Extract the (X, Y) coordinate from the center of the cell holding the provided text.  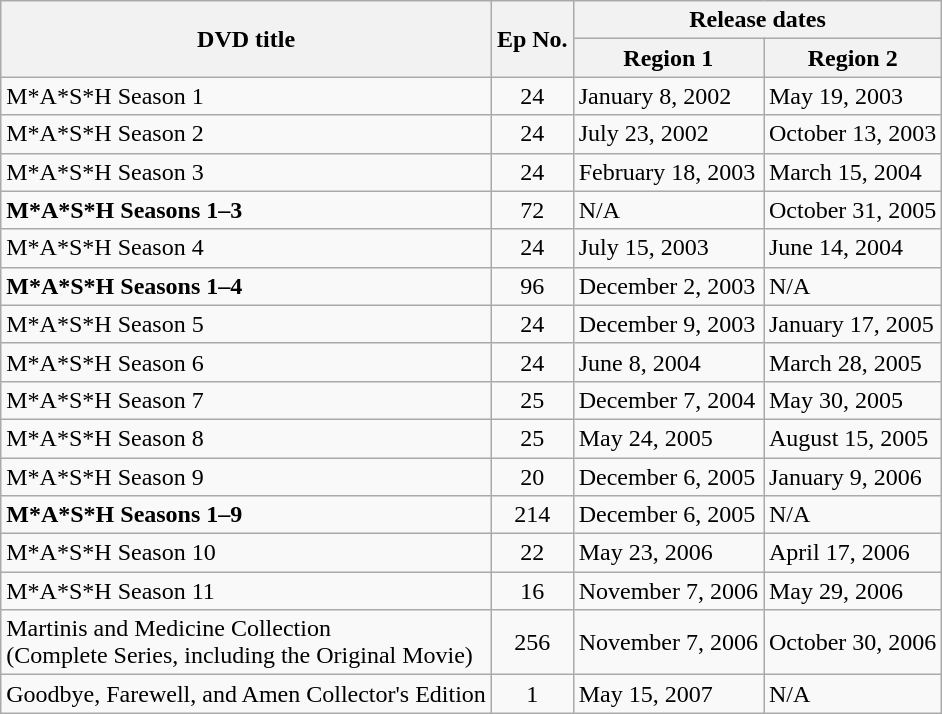
March 28, 2005 (853, 362)
M*A*S*H Seasons 1–4 (246, 286)
20 (532, 477)
January 9, 2006 (853, 477)
M*A*S*H Season 5 (246, 324)
Ep No. (532, 39)
256 (532, 642)
May 30, 2005 (853, 400)
January 17, 2005 (853, 324)
Release dates (758, 20)
DVD title (246, 39)
June 14, 2004 (853, 248)
M*A*S*H Seasons 1–9 (246, 515)
December 7, 2004 (668, 400)
72 (532, 210)
Martinis and Medicine Collection(Complete Series, including the Original Movie) (246, 642)
January 8, 2002 (668, 96)
Region 2 (853, 58)
Region 1 (668, 58)
December 9, 2003 (668, 324)
M*A*S*H Season 4 (246, 248)
February 18, 2003 (668, 172)
Goodbye, Farewell, and Amen Collector's Edition (246, 694)
August 15, 2005 (853, 438)
May 29, 2006 (853, 591)
M*A*S*H Season 7 (246, 400)
M*A*S*H Seasons 1–3 (246, 210)
22 (532, 553)
July 23, 2002 (668, 134)
May 19, 2003 (853, 96)
M*A*S*H Season 2 (246, 134)
December 2, 2003 (668, 286)
M*A*S*H Season 10 (246, 553)
M*A*S*H Season 11 (246, 591)
M*A*S*H Season 1 (246, 96)
July 15, 2003 (668, 248)
M*A*S*H Season 9 (246, 477)
May 24, 2005 (668, 438)
M*A*S*H Season 6 (246, 362)
April 17, 2006 (853, 553)
214 (532, 515)
1 (532, 694)
May 23, 2006 (668, 553)
M*A*S*H Season 3 (246, 172)
96 (532, 286)
March 15, 2004 (853, 172)
M*A*S*H Season 8 (246, 438)
16 (532, 591)
June 8, 2004 (668, 362)
May 15, 2007 (668, 694)
October 31, 2005 (853, 210)
October 30, 2006 (853, 642)
October 13, 2003 (853, 134)
